Output the [x, y] coordinate of the center of the cell containing the given text.  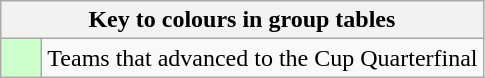
Teams that advanced to the Cup Quarterfinal [262, 58]
Key to colours in group tables [242, 20]
